Return the [x, y] coordinate for the center point of the cell that contains the specified text.  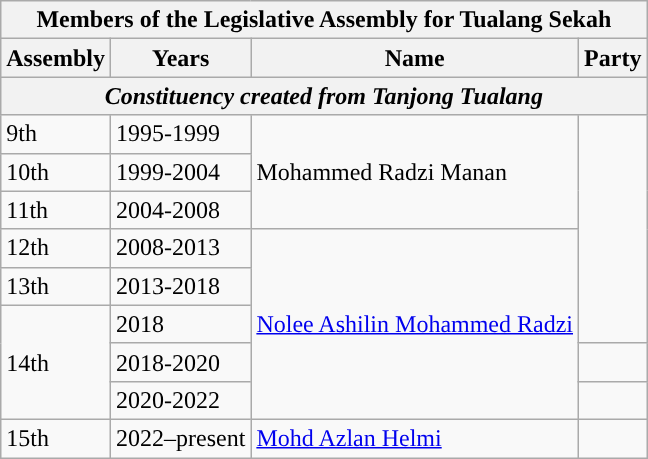
2018 [180, 324]
2013-2018 [180, 286]
1995-1999 [180, 134]
10th [56, 172]
Nolee Ashilin Mohammed Radzi [415, 324]
11th [56, 210]
Assembly [56, 58]
Mohd Azlan Helmi [415, 438]
15th [56, 438]
Name [415, 58]
2004-2008 [180, 210]
2022–present [180, 438]
1999-2004 [180, 172]
2008-2013 [180, 248]
2018-2020 [180, 362]
Years [180, 58]
9th [56, 134]
13th [56, 286]
Party [613, 58]
2020-2022 [180, 400]
Constituency created from Tanjong Tualang [324, 96]
14th [56, 362]
12th [56, 248]
Members of the Legislative Assembly for Tualang Sekah [324, 20]
Mohammed Radzi Manan [415, 172]
